For the text-containing cell, return its midpoint in [x, y] coordinate format. 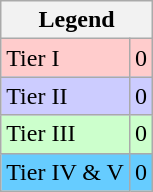
Tier II [66, 96]
Legend [77, 20]
Tier IV & V [66, 172]
Tier I [66, 58]
Tier III [66, 134]
